Locate the cell with the specified text and output its [X, Y] center coordinate. 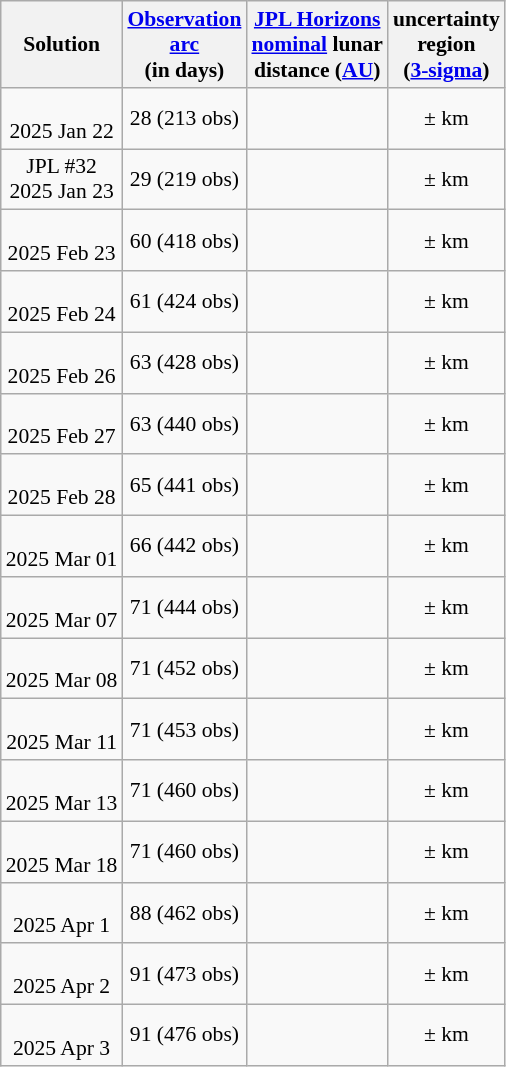
2025 Feb 24 [62, 302]
2025 Mar 07 [62, 608]
71 (453 obs) [184, 730]
65 (441 obs) [184, 486]
88 (462 obs) [184, 912]
63 (440 obs) [184, 424]
61 (424 obs) [184, 302]
2025 Feb 26 [62, 362]
Observationarc(in days) [184, 44]
Solution [62, 44]
60 (418 obs) [184, 240]
2025 Mar 08 [62, 668]
71 (444 obs) [184, 608]
2025 Mar 11 [62, 730]
71 (452 obs) [184, 668]
2025 Mar 18 [62, 852]
66 (442 obs) [184, 546]
2025 Apr 1 [62, 912]
JPL Horizonsnominal lunardistance (AU) [316, 44]
2025 Jan 22 [62, 118]
2025 Apr 2 [62, 974]
2025 Feb 28 [62, 486]
91 (473 obs) [184, 974]
uncertaintyregion(3-sigma) [446, 44]
2025 Feb 23 [62, 240]
63 (428 obs) [184, 362]
2025 Apr 3 [62, 1036]
2025 Mar 13 [62, 790]
JPL #322025 Jan 23 [62, 180]
91 (476 obs) [184, 1036]
28 (213 obs) [184, 118]
2025 Mar 01 [62, 546]
29 (219 obs) [184, 180]
2025 Feb 27 [62, 424]
